Detect which cell encompasses the target text, then output its [x, y] center coordinate. 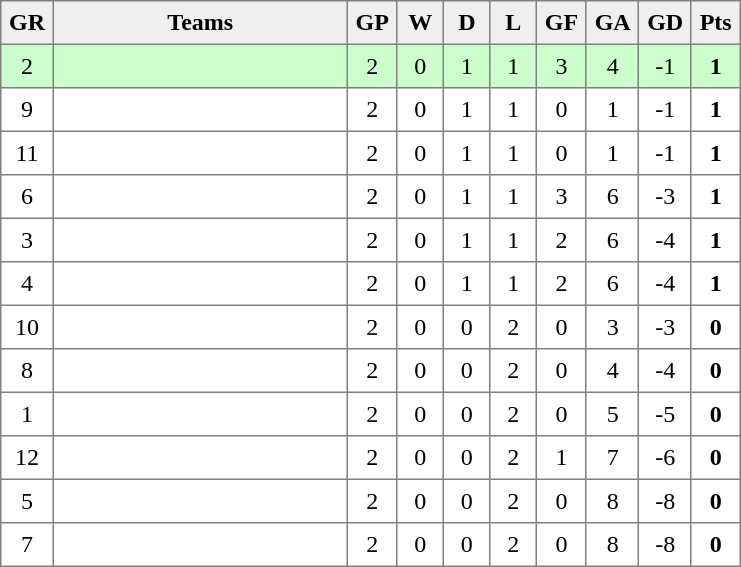
GF [562, 23]
-6 [665, 458]
-5 [665, 414]
9 [27, 110]
GP [372, 23]
GD [665, 23]
Pts [715, 23]
11 [27, 153]
12 [27, 458]
10 [27, 327]
D [467, 23]
Teams [200, 23]
W [420, 23]
GA [612, 23]
L [513, 23]
GR [27, 23]
